Search for the cell housing the specified text and yield its [x, y] center coordinate. 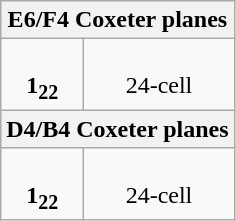
E6/F4 Coxeter planes [118, 20]
D4/B4 Coxeter planes [118, 129]
